Scan for the cell matching the given text and deliver its [x, y] coordinate at center. 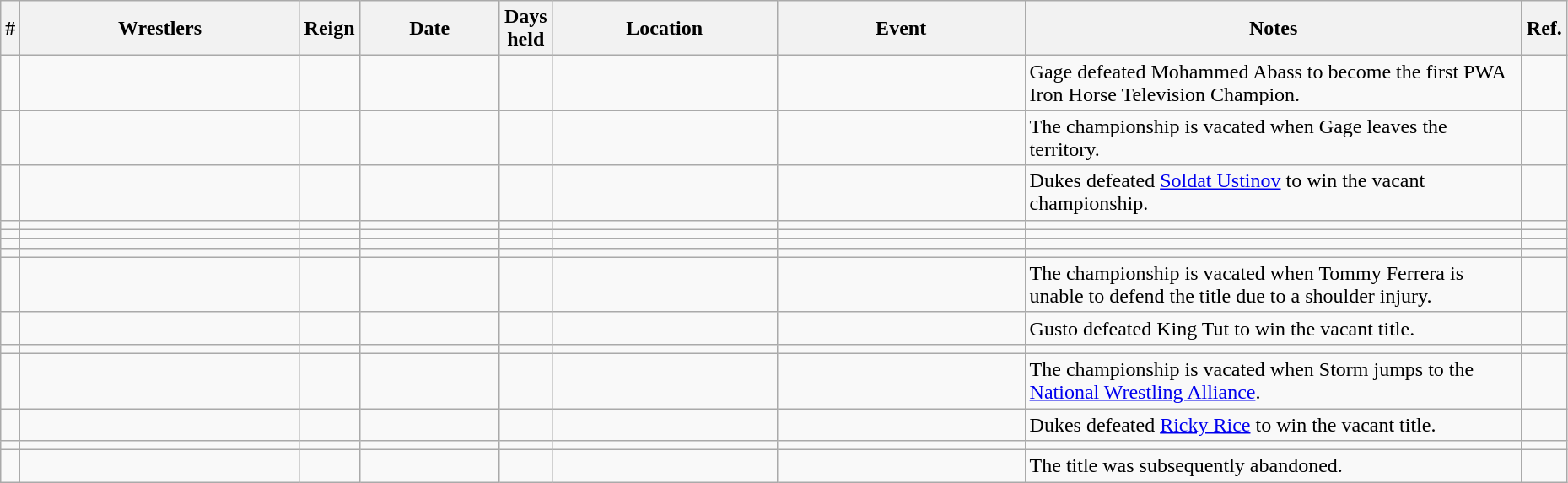
Event [901, 29]
Dukes defeated Soldat Ustinov to win the vacant championship. [1274, 192]
Wrestlers [160, 29]
Reign [329, 29]
The championship is vacated when Gage leaves the territory. [1274, 138]
The title was subsequently abandoned. [1274, 466]
Gusto defeated King Tut to win the vacant title. [1274, 328]
Location [665, 29]
Ref. [1544, 29]
The championship is vacated when Tommy Ferrera is unable to defend the title due to a shoulder injury. [1274, 285]
Daysheld [525, 29]
Date [429, 29]
# [10, 29]
Gage defeated Mohammed Abass to become the first PWA Iron Horse Television Champion. [1274, 83]
Notes [1274, 29]
Dukes defeated Ricky Rice to win the vacant title. [1274, 424]
The championship is vacated when Storm jumps to the National Wrestling Alliance. [1274, 381]
